Detect which cell encompasses the target text, then output its [x, y] center coordinate. 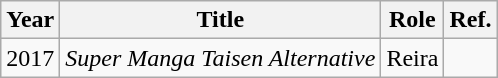
Reira [412, 58]
Role [412, 20]
Super Manga Taisen Alternative [220, 58]
Year [30, 20]
Title [220, 20]
Ref. [470, 20]
2017 [30, 58]
